Find where the given text appears and provide that cell's center as [x, y] coordinate. 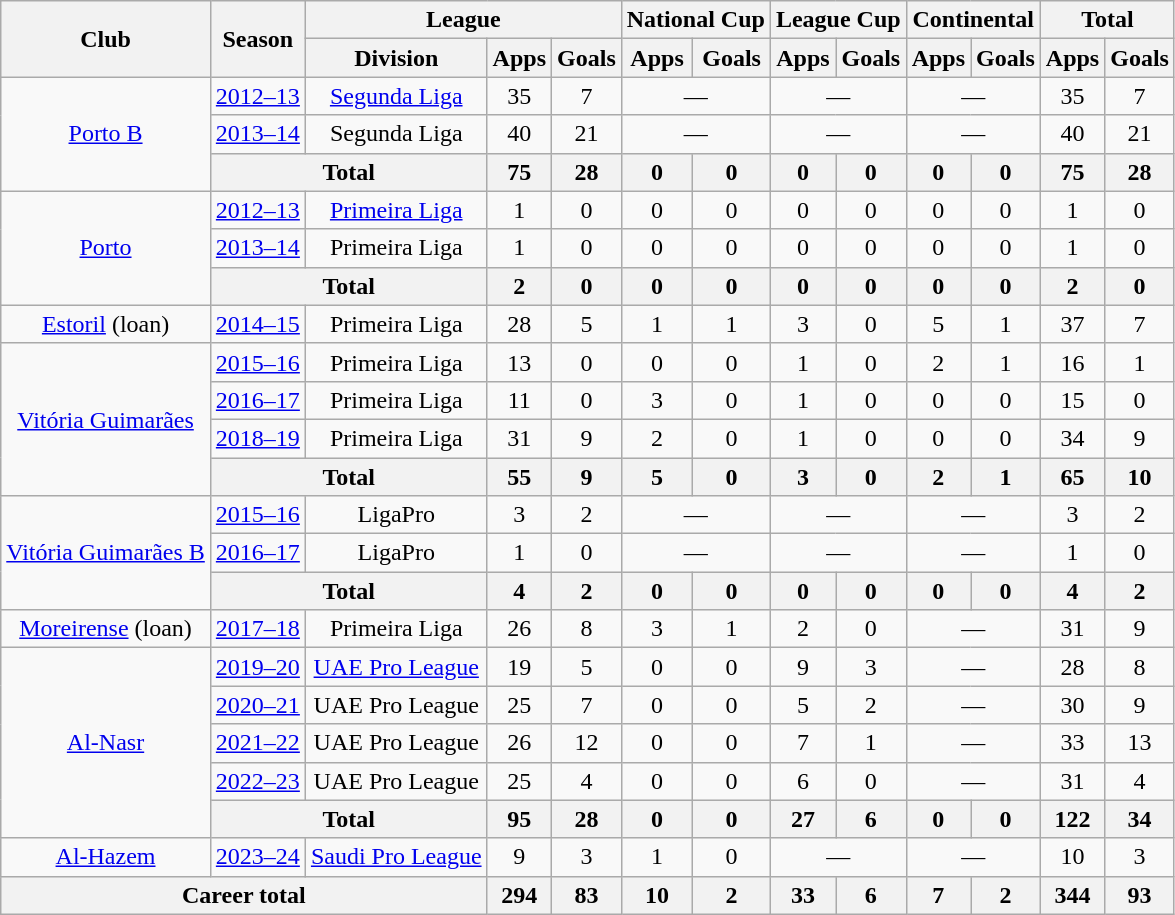
2018–19 [258, 438]
National Cup [696, 20]
55 [519, 477]
2014–15 [258, 324]
12 [587, 743]
65 [1072, 477]
Vitória Guimarães B [106, 553]
37 [1072, 324]
15 [1072, 400]
Porto B [106, 134]
2020–21 [258, 705]
Season [258, 39]
Moreirense (loan) [106, 629]
League [463, 20]
Continental [973, 20]
122 [1072, 819]
Club [106, 39]
27 [802, 819]
Al-Hazem [106, 857]
Career total [244, 895]
294 [519, 895]
2022–23 [258, 781]
16 [1072, 362]
Al-Nasr [106, 743]
2019–20 [258, 667]
2017–18 [258, 629]
30 [1072, 705]
Porto [106, 248]
83 [587, 895]
19 [519, 667]
2023–24 [258, 857]
League Cup [838, 20]
344 [1072, 895]
Vitória Guimarães [106, 419]
2021–22 [258, 743]
93 [1140, 895]
95 [519, 819]
Saudi Pro League [396, 857]
11 [519, 400]
Division [396, 58]
Estoril (loan) [106, 324]
